Capture the cell that displays the provided text and extract its [x, y] central coordinate. 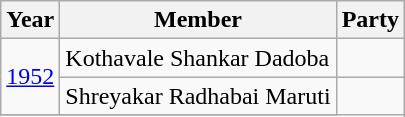
Member [198, 20]
Party [370, 20]
Kothavale Shankar Dadoba [198, 58]
Shreyakar Radhabai Maruti [198, 96]
1952 [30, 77]
Year [30, 20]
